Search for the cell housing the specified text and yield its [x, y] center coordinate. 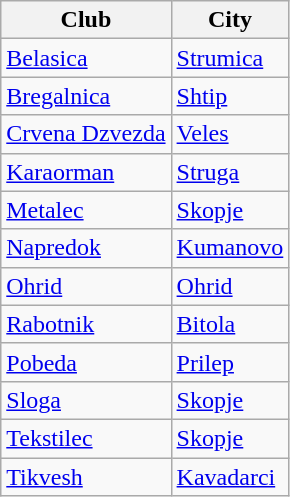
Rabotnik [86, 324]
Bitola [230, 324]
Prilep [230, 362]
Metalec [86, 210]
City [230, 20]
Tikvesh [86, 477]
Struga [230, 172]
Strumica [230, 58]
Club [86, 20]
Sloga [86, 400]
Kumanovo [230, 248]
Veles [230, 134]
Bregalnica [86, 96]
Crvena Dzvezda [86, 134]
Napredok [86, 248]
Pobeda [86, 362]
Karaorman [86, 172]
Shtip [230, 96]
Kavadarci [230, 477]
Belasica [86, 58]
Tekstilec [86, 438]
